Capture the cell that displays the provided text and extract its (x, y) central coordinate. 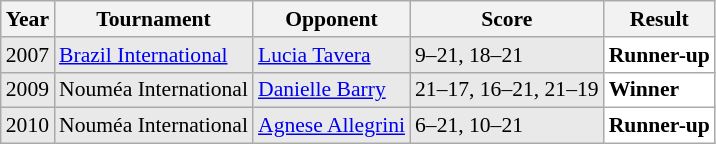
Lucia Tavera (332, 55)
Tournament (154, 19)
2010 (28, 126)
Winner (660, 90)
Brazil International (154, 55)
2007 (28, 55)
Danielle Barry (332, 90)
2009 (28, 90)
Result (660, 19)
Score (507, 19)
6–21, 10–21 (507, 126)
9–21, 18–21 (507, 55)
Agnese Allegrini (332, 126)
21–17, 16–21, 21–19 (507, 90)
Opponent (332, 19)
Year (28, 19)
